Return the [x, y] coordinate for the center point of the cell that contains the specified text.  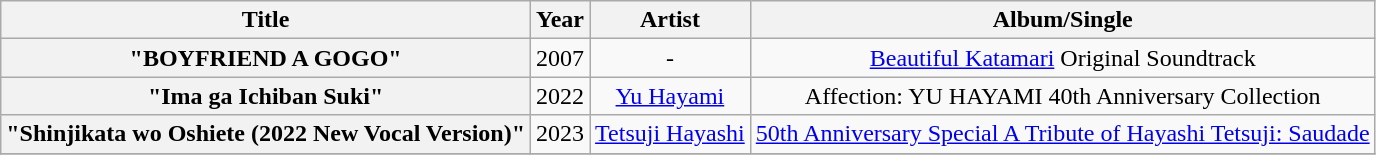
Artist [670, 20]
"Shinjikata wo Oshiete (2022 New Vocal Version)" [266, 134]
Year [560, 20]
- [670, 58]
50th Anniversary Special A Tribute of Hayashi Tetsuji: Saudade [1062, 134]
Tetsuji Hayashi [670, 134]
Beautiful Katamari Original Soundtrack [1062, 58]
2007 [560, 58]
2022 [560, 96]
2023 [560, 134]
Album/Single [1062, 20]
"BOYFRIEND A GOGO" [266, 58]
Yu Hayami [670, 96]
"Ima ga Ichiban Suki" [266, 96]
Affection: YU HAYAMI 40th Anniversary Collection [1062, 96]
Title [266, 20]
